Scan for the cell matching the given text and deliver its [X, Y] coordinate at center. 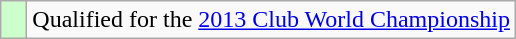
Qualified for the 2013 Club World Championship [272, 20]
